Capture the cell that displays the provided text and extract its [X, Y] central coordinate. 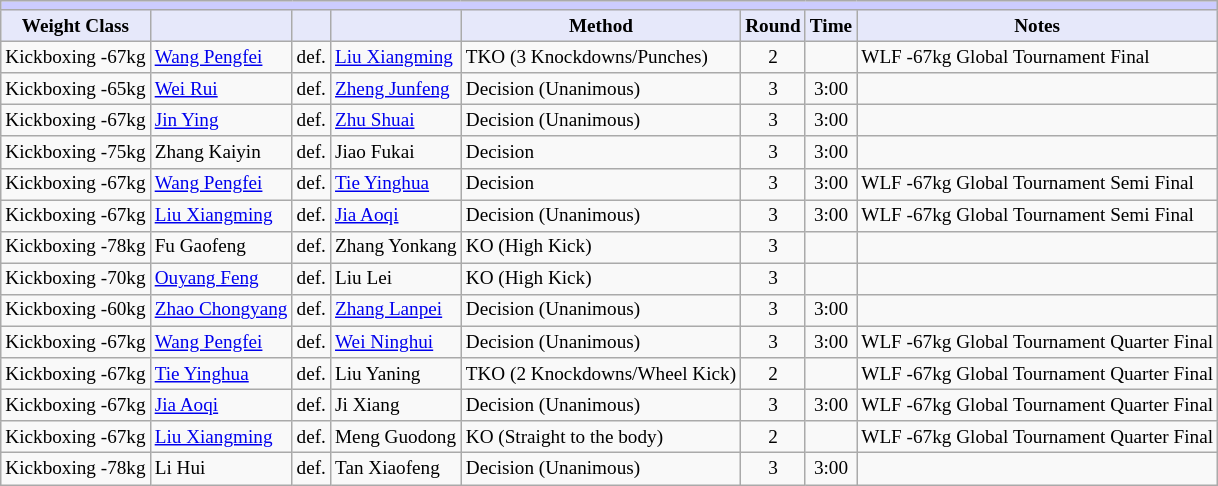
Zheng Junfeng [396, 89]
TKO (2 Knockdowns/Wheel Kick) [600, 374]
Tan Xiaofeng [396, 469]
Kickboxing -65kg [76, 89]
Zhu Shuai [396, 121]
Method [600, 26]
Zhang Kaiyin [221, 152]
Round [774, 26]
Time [830, 26]
Ouyang Feng [221, 279]
TKO (3 Knockdowns/Punches) [600, 57]
Zhao Chongyang [221, 310]
Wei Rui [221, 89]
Jiao Fukai [396, 152]
Zhang Yonkang [396, 247]
Kickboxing -60kg [76, 310]
Notes [1038, 26]
Kickboxing -70kg [76, 279]
Liu Lei [396, 279]
Fu Gaofeng [221, 247]
Ji Xiang [396, 405]
WLF -67kg Global Tournament Final [1038, 57]
Kickboxing -75kg [76, 152]
Wei Ninghui [396, 342]
Liu Yaning [396, 374]
Li Hui [221, 469]
Zhang Lanpei [396, 310]
Meng Guodong [396, 437]
KO (Straight to the body) [600, 437]
Jin Ying [221, 121]
Weight Class [76, 26]
